For the text-containing cell, return its midpoint in (X, Y) coordinate format. 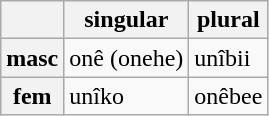
onê (onehe) (126, 58)
plural (228, 20)
fem (32, 96)
unîbii (228, 58)
onêbee (228, 96)
masc (32, 58)
singular (126, 20)
unîko (126, 96)
